Pinpoint the cell where the given text exists, returning its [x, y] midpoint coordinate. 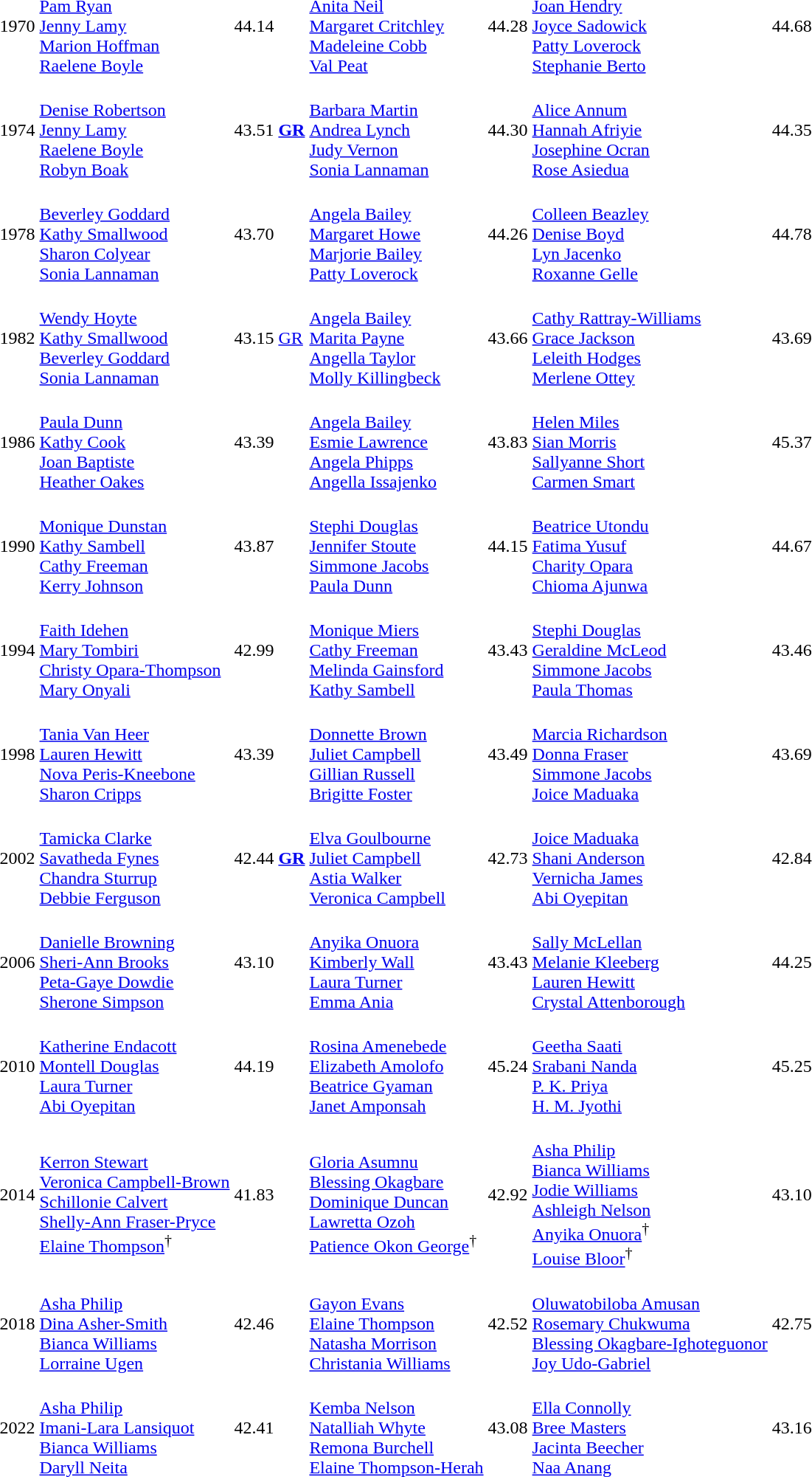
43.83 [507, 442]
Geetha SaatiSrabani NandaP. K. PriyaH. M. Jyothi [650, 1066]
Asha PhilipDina Asher-SmithBianca WilliamsLorraine Ugen [134, 1324]
Angela BaileyMarita PayneAngella TaylorMolly Killingbeck [397, 338]
42.44 GR [270, 858]
43.49 [507, 754]
Beatrice UtonduFatima YusufCharity OparaChioma Ajunwa [650, 546]
Tamicka ClarkeSavatheda FynesChandra SturrupDebbie Ferguson [134, 858]
43.10 [270, 962]
Angela BaileyEsmie LawrenceAngela PhippsAngella Issajenko [397, 442]
Anyika OnuoraKimberly WallLaura TurnerEmma Ania [397, 962]
Monique DunstanKathy SambellCathy FreemanKerry Johnson [134, 546]
Colleen BeazleyDenise BoydLyn JacenkoRoxanne Gelle [650, 234]
Danielle BrowningSheri-Ann BrooksPeta-Gaye DowdieSherone Simpson [134, 962]
Barbara MartinAndrea LynchJudy VernonSonia Lannaman [397, 130]
42.99 [270, 650]
43.51 GR [270, 130]
Stephi DouglasGeraldine McLeodSimmone JacobsPaula Thomas [650, 650]
Marcia RichardsonDonna FraserSimmone JacobsJoice Maduaka [650, 754]
Beverley GoddardKathy SmallwoodSharon ColyearSonia Lannaman [134, 234]
42.73 [507, 858]
Katherine EndacottMontell DouglasLaura TurnerAbi Oyepitan [134, 1066]
44.15 [507, 546]
42.46 [270, 1324]
44.30 [507, 130]
44.26 [507, 234]
Asha PhilipBianca WilliamsJodie WilliamsAshleigh NelsonAnyika Onuora†Louise Bloor† [650, 1195]
Kerron StewartVeronica Campbell-BrownSchillonie CalvertShelly-Ann Fraser-PryceElaine Thompson† [134, 1195]
Denise RobertsonJenny LamyRaelene BoyleRobyn Boak [134, 130]
43.70 [270, 234]
Monique MiersCathy FreemanMelinda GainsfordKathy Sambell [397, 650]
Cathy Rattray-WilliamsGrace JacksonLeleith HodgesMerlene Ottey [650, 338]
45.24 [507, 1066]
Oluwatobiloba AmusanRosemary ChukwumaBlessing Okagbare-IghoteguonorJoy Udo-Gabriel [650, 1324]
Wendy HoyteKathy SmallwoodBeverley GoddardSonia Lannaman [134, 338]
Sally McLellanMelanie KleebergLauren HewittCrystal Attenborough [650, 962]
Faith IdehenMary TombiriChristy Opara-ThompsonMary Onyali [134, 650]
Angela BaileyMargaret HoweMarjorie BaileyPatty Loverock [397, 234]
41.83 [270, 1195]
44.19 [270, 1066]
Gloria AsumnuBlessing OkagbareDominique DuncanLawretta OzohPatience Okon George† [397, 1195]
42.92 [507, 1195]
Paula DunnKathy CookJoan BaptisteHeather Oakes [134, 442]
Joice MaduakaShani AndersonVernicha JamesAbi Oyepitan [650, 858]
Stephi DouglasJennifer StouteSimmone JacobsPaula Dunn [397, 546]
Gayon EvansElaine ThompsonNatasha MorrisonChristania Williams [397, 1324]
43.15 GR [270, 338]
43.66 [507, 338]
Tania Van HeerLauren HewittNova Peris-KneeboneSharon Cripps [134, 754]
43.87 [270, 546]
Rosina AmenebedeElizabeth AmolofoBeatrice GyamanJanet Amponsah [397, 1066]
42.52 [507, 1324]
Elva GoulbourneJuliet CampbellAstia WalkerVeronica Campbell [397, 858]
Alice AnnumHannah AfriyieJosephine OcranRose Asiedua [650, 130]
Helen MilesSian MorrisSallyanne ShortCarmen Smart [650, 442]
Donnette BrownJuliet CampbellGillian RussellBrigitte Foster [397, 754]
